Scan for the cell matching the given text and deliver its (x, y) coordinate at center. 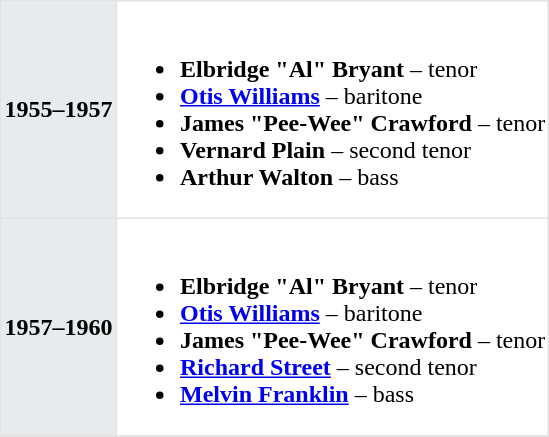
1955–1957 (59, 110)
Elbridge "Al" Bryant – tenorOtis Williams – baritoneJames "Pee-Wee" Crawford – tenorVernard Plain – second tenorArthur Walton – bass (332, 110)
1957–1960 (59, 327)
Elbridge "Al" Bryant – tenorOtis Williams – baritoneJames "Pee-Wee" Crawford – tenorRichard Street – second tenorMelvin Franklin – bass (332, 327)
